Find where the given text appears and provide that cell's center as [x, y] coordinate. 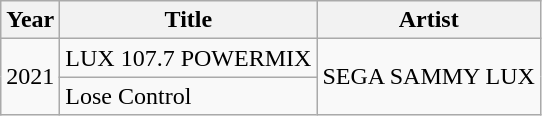
2021 [30, 77]
LUX 107.7 POWERMIX [188, 58]
Artist [429, 20]
Year [30, 20]
Title [188, 20]
Lose Control [188, 96]
SEGA SAMMY LUX [429, 77]
